Determine the (x, y) coordinate at the center of the cell enclosing the given text.  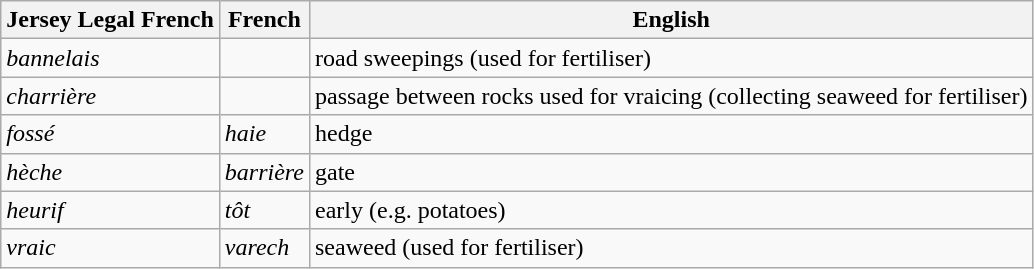
varech (264, 248)
road sweepings (used for fertiliser) (670, 58)
passage between rocks used for vraicing (collecting seaweed for fertiliser) (670, 96)
early (e.g. potatoes) (670, 210)
fossé (110, 134)
gate (670, 172)
vraic (110, 248)
bannelais (110, 58)
heurif (110, 210)
English (670, 20)
barrière (264, 172)
charrière (110, 96)
hèche (110, 172)
French (264, 20)
tôt (264, 210)
haie (264, 134)
seaweed (used for fertiliser) (670, 248)
Jersey Legal French (110, 20)
hedge (670, 134)
